Extract the [X, Y] coordinate from the center of the cell holding the provided text.  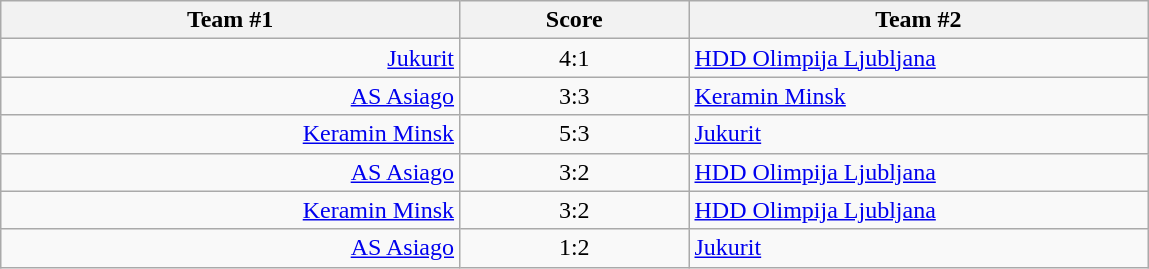
5:3 [574, 134]
Team #2 [918, 20]
3:3 [574, 96]
4:1 [574, 58]
Team #1 [230, 20]
Score [574, 20]
1:2 [574, 248]
